Identify which cell holds the provided text, then report its (X, Y) central coordinate. 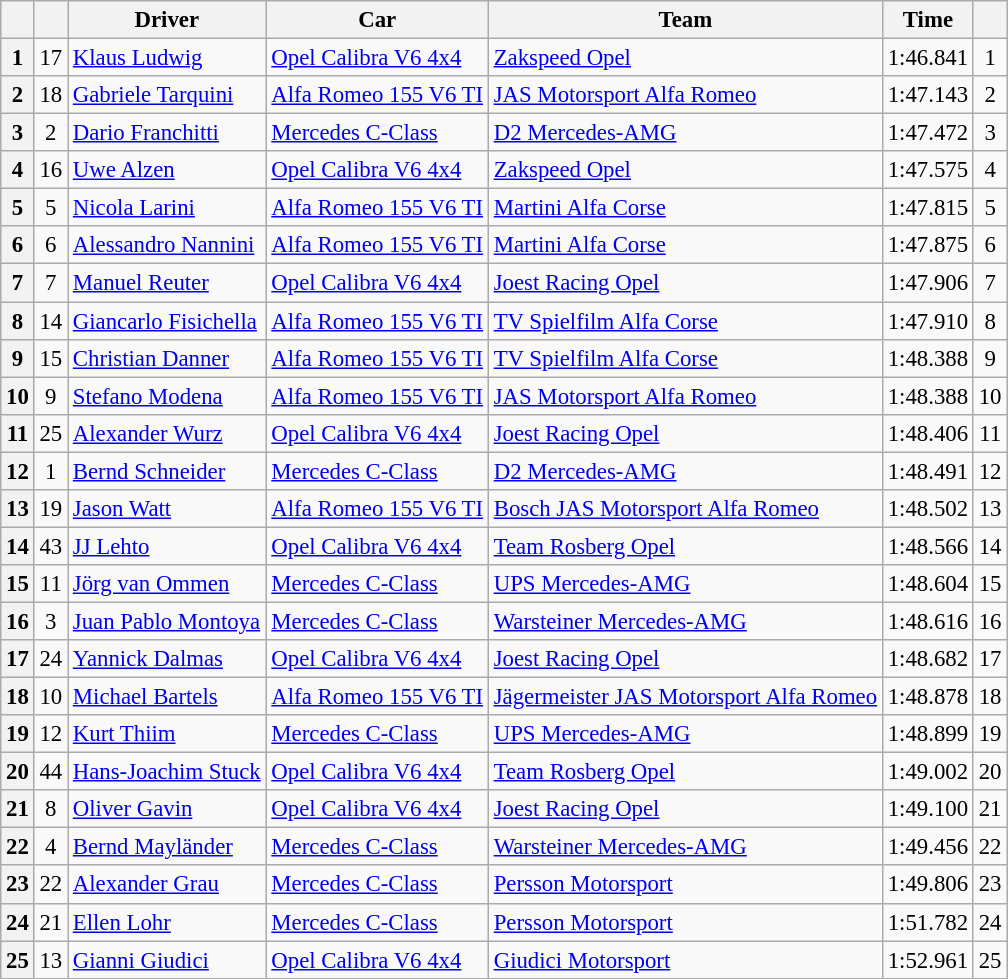
1:48.566 (928, 546)
Juan Pablo Montoya (168, 621)
Klaus Ludwig (168, 58)
1:48.616 (928, 621)
Bernd Schneider (168, 471)
1:48.491 (928, 471)
Hans-Joachim Stuck (168, 772)
Michael Bartels (168, 697)
1:48.502 (928, 509)
Giudici Motorsport (685, 960)
Stefano Modena (168, 396)
1:47.910 (928, 321)
1:47.815 (928, 208)
43 (50, 546)
1:49.002 (928, 772)
1:48.604 (928, 584)
Team (685, 20)
Uwe Alzen (168, 170)
Time (928, 20)
Manuel Reuter (168, 283)
1:47.906 (928, 283)
Gabriele Tarquini (168, 95)
1:47.143 (928, 95)
1:48.899 (928, 734)
JJ Lehto (168, 546)
Alexander Grau (168, 885)
1:46.841 (928, 58)
Jason Watt (168, 509)
1:47.575 (928, 170)
Driver (168, 20)
1:51.782 (928, 922)
1:52.961 (928, 960)
Ellen Lohr (168, 922)
Jörg van Ommen (168, 584)
1:47.875 (928, 245)
1:49.806 (928, 885)
Alexander Wurz (168, 433)
Yannick Dalmas (168, 659)
1:49.456 (928, 847)
1:49.100 (928, 809)
Jägermeister JAS Motorsport Alfa Romeo (685, 697)
Gianni Giudici (168, 960)
Bernd Mayländer (168, 847)
Giancarlo Fisichella (168, 321)
Alessandro Nannini (168, 245)
1:48.682 (928, 659)
Dario Franchitti (168, 133)
Oliver Gavin (168, 809)
Bosch JAS Motorsport Alfa Romeo (685, 509)
44 (50, 772)
1:48.406 (928, 433)
1:48.878 (928, 697)
Kurt Thiim (168, 734)
1:47.472 (928, 133)
Nicola Larini (168, 208)
Car (377, 20)
Christian Danner (168, 358)
